Pinpoint the cell where the given text exists, returning its (X, Y) midpoint coordinate. 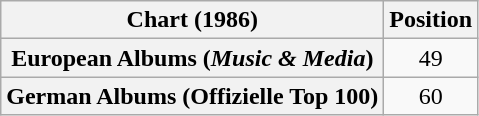
Chart (1986) (192, 20)
German Albums (Offizielle Top 100) (192, 96)
European Albums (Music & Media) (192, 58)
60 (431, 96)
49 (431, 58)
Position (431, 20)
